Locate the cell with the specified text and output its (X, Y) center coordinate. 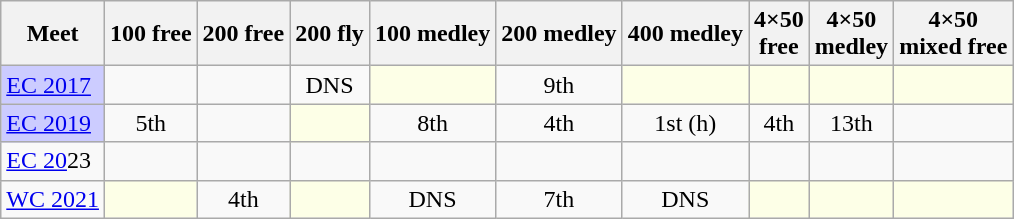
4×50medley (851, 34)
8th (432, 123)
4×50mixed free (954, 34)
WC 2021 (53, 199)
100 free (150, 34)
13th (851, 123)
Meet (53, 34)
EC 2023 (53, 161)
7th (559, 199)
200 free (244, 34)
100 medley (432, 34)
200 fly (330, 34)
400 medley (685, 34)
5th (150, 123)
9th (559, 85)
EC 2017 (53, 85)
200 medley (559, 34)
4×50free (778, 34)
1st (h) (685, 123)
EC 2019 (53, 123)
